Extract the (X, Y) coordinate from the center of the cell holding the provided text.  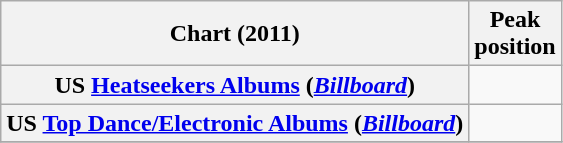
Peakposition (515, 34)
US Heatseekers Albums (Billboard) (235, 85)
Chart (2011) (235, 34)
US Top Dance/Electronic Albums (Billboard) (235, 123)
